Determine the (X, Y) coordinate at the center of the cell enclosing the given text.  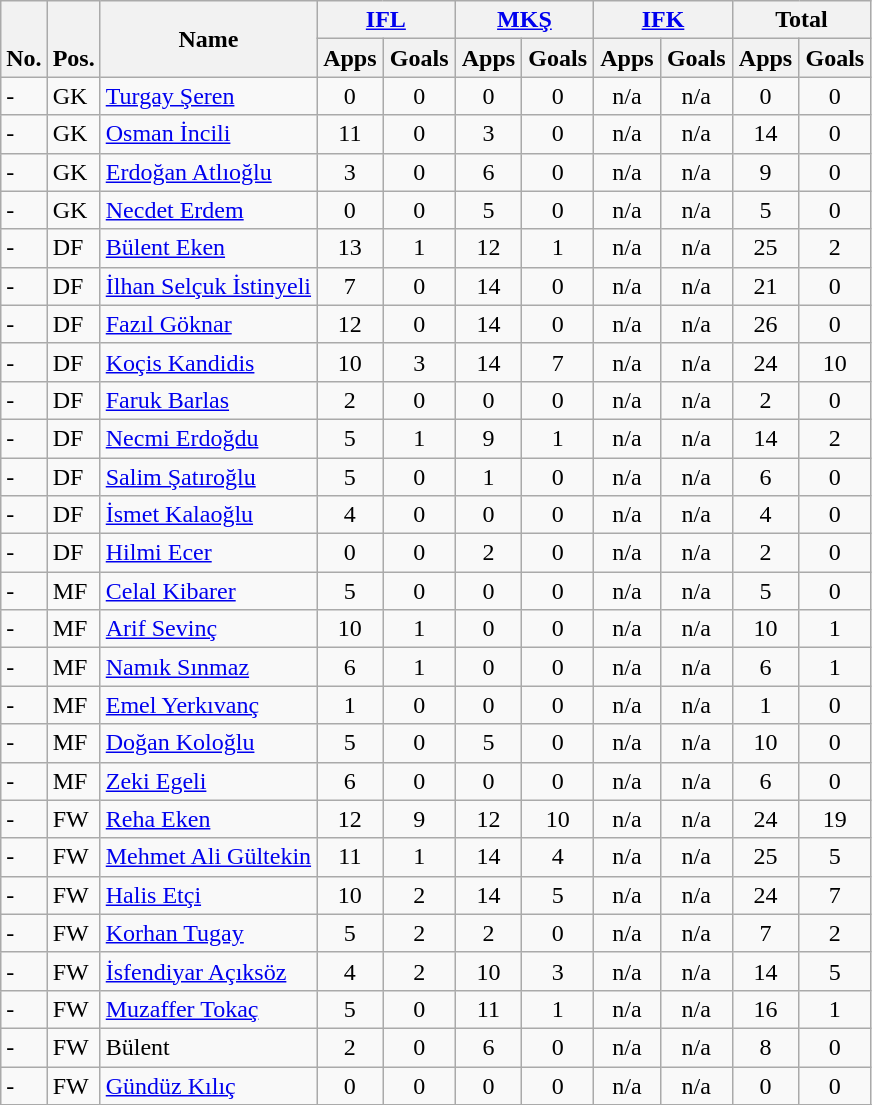
No. (24, 39)
13 (350, 248)
Name (208, 39)
Bülent Eken (208, 248)
8 (766, 1047)
Necdet Erdem (208, 210)
Korhan Tugay (208, 933)
Osman İncili (208, 134)
Gündüz Kılıç (208, 1085)
21 (766, 286)
16 (766, 1009)
Turgay Şeren (208, 96)
İsfendiyar Açıksöz (208, 971)
İsmet Kalaoğlu (208, 515)
Mehmet Ali Gültekin (208, 857)
Salim Şatıroğlu (208, 477)
Reha Eken (208, 819)
Total (802, 20)
İlhan Selçuk İstinyeli (208, 286)
Pos. (74, 39)
Arif Sevinç (208, 629)
Celal Kibarer (208, 591)
Koçis Kandidis (208, 362)
Necmi Erdoğdu (208, 438)
IFL (386, 20)
Emel Yerkıvanç (208, 705)
Namık Sınmaz (208, 667)
Hilmi Ecer (208, 553)
Halis Etçi (208, 895)
Fazıl Göknar (208, 324)
MKŞ (524, 20)
26 (766, 324)
Doğan Koloğlu (208, 743)
Zeki Egeli (208, 781)
Faruk Barlas (208, 400)
19 (835, 819)
Muzaffer Tokaç (208, 1009)
Bülent (208, 1047)
IFK (664, 20)
Erdoğan Atlıoğlu (208, 172)
